Output the (x, y) coordinate of the center of the cell containing the given text.  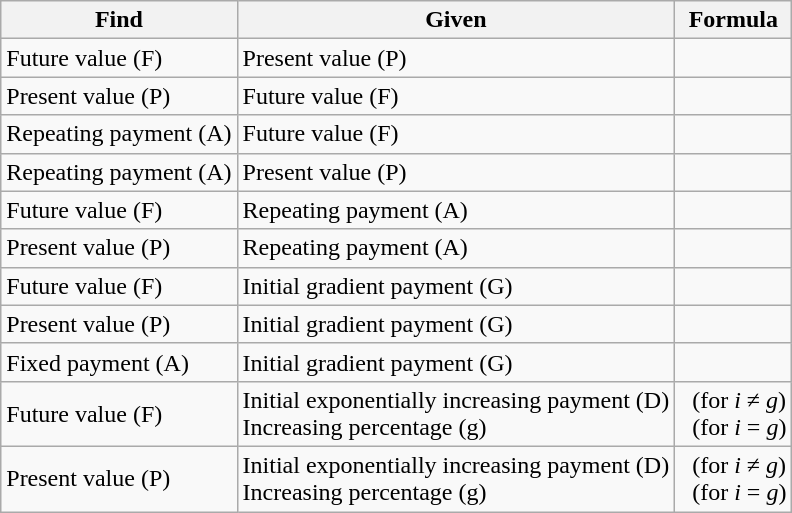
Given (456, 20)
Fixed payment (A) (119, 362)
Find (119, 20)
Formula (734, 20)
